Identify which cell holds the provided text, then report its [x, y] central coordinate. 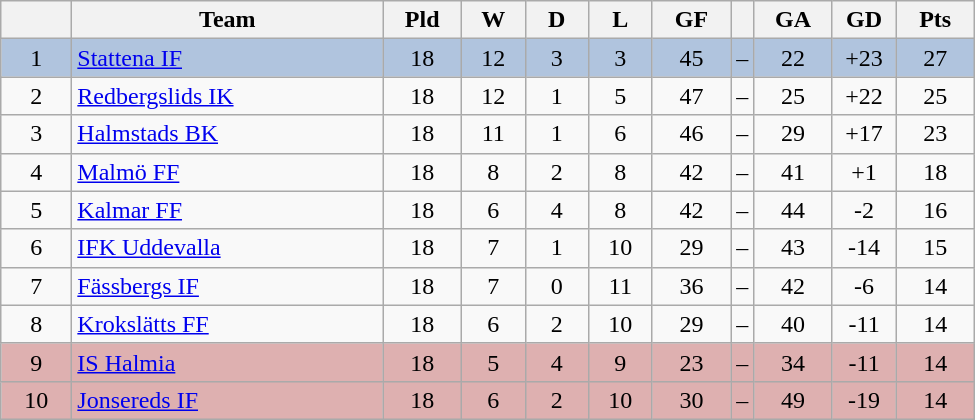
Team [228, 20]
-19 [864, 400]
+1 [864, 172]
L [621, 20]
Pld [422, 20]
-14 [864, 248]
-2 [864, 210]
36 [692, 286]
22 [794, 58]
Fässbergs IF [228, 286]
16 [936, 210]
IFK Uddevalla [228, 248]
Malmö FF [228, 172]
Halmstads BK [228, 134]
47 [692, 96]
+17 [864, 134]
D [557, 20]
34 [794, 362]
Stattena IF [228, 58]
IS Halmia [228, 362]
+23 [864, 58]
49 [794, 400]
27 [936, 58]
44 [794, 210]
GF [692, 20]
Jonsereds IF [228, 400]
GD [864, 20]
46 [692, 134]
GA [794, 20]
40 [794, 324]
41 [794, 172]
+22 [864, 96]
30 [692, 400]
W [493, 20]
Kalmar FF [228, 210]
Krokslätts FF [228, 324]
0 [557, 286]
43 [794, 248]
15 [936, 248]
Pts [936, 20]
Redbergslids IK [228, 96]
45 [692, 58]
-6 [864, 286]
